Detect which cell encompasses the target text, then output its [X, Y] center coordinate. 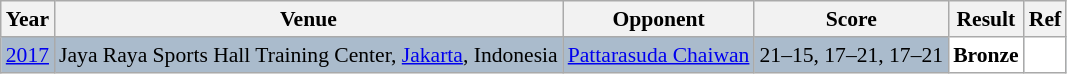
Pattarasuda Chaiwan [659, 55]
Ref [1045, 19]
Year [28, 19]
Result [986, 19]
Bronze [986, 55]
Jaya Raya Sports Hall Training Center, Jakarta, Indonesia [308, 55]
Score [851, 19]
Venue [308, 19]
Opponent [659, 19]
21–15, 17–21, 17–21 [851, 55]
2017 [28, 55]
